Scan for the cell matching the given text and deliver its [X, Y] coordinate at center. 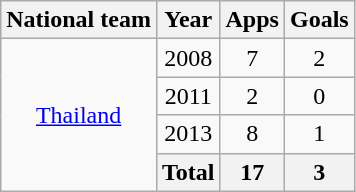
National team [79, 20]
Year [188, 20]
3 [319, 172]
8 [252, 134]
Goals [319, 20]
0 [319, 96]
2013 [188, 134]
1 [319, 134]
2008 [188, 58]
Apps [252, 20]
7 [252, 58]
Thailand [79, 115]
2011 [188, 96]
17 [252, 172]
Total [188, 172]
